Return the (x, y) coordinate for the center point of the cell that contains the specified text.  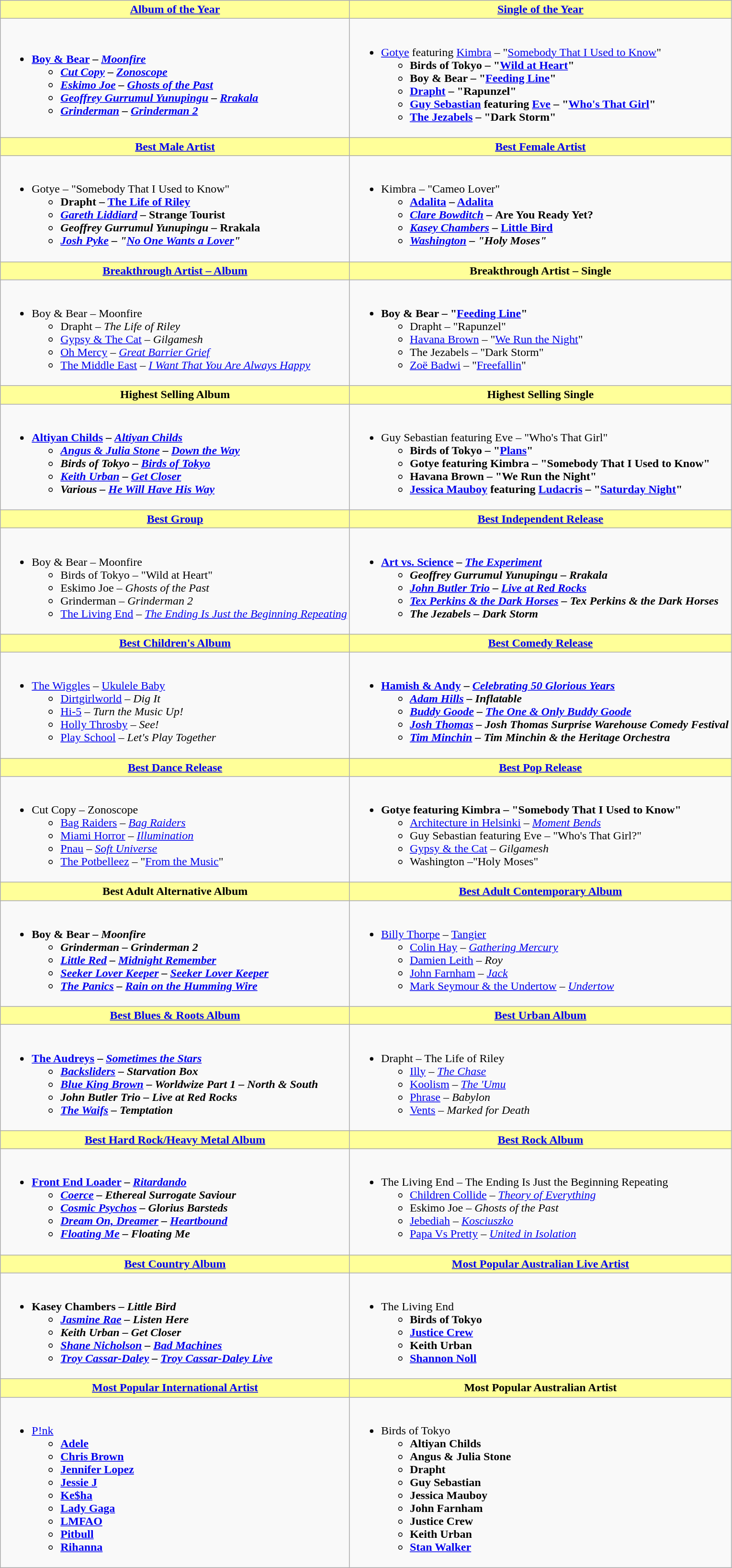
The Living EndBirds of TokyoJustice CrewKeith UrbanShannon Noll (540, 1326)
Best Rock Album (540, 1140)
Best Country Album (175, 1264)
The Wiggles – Ukulele BabyDirtgirlworld – Dig ItHi-5 – Turn the Music Up!Holly Throsby – See!Play School – Let's Play Together (175, 705)
Highest Selling Album (175, 395)
Best Comedy Release (540, 643)
Billy Thorpe – TangierColin Hay – Gathering MercuryDamien Leith – RoyJohn Farnham – JackMark Seymour & the Undertow – Undertow (540, 953)
Boy & Bear – "Feeding Line"Drapht – "Rapunzel"Havana Brown – "We Run the Night"The Jezabels – "Dark Storm"Zoë Badwi – "Freefallin" (540, 332)
Most Popular Australian Artist (540, 1388)
Best Independent Release (540, 519)
Most Popular Australian Live Artist (540, 1264)
P!nkAdeleChris BrownJennifer LopezJessie JKe$haLady GagaLMFAOPitbullRihanna (175, 1482)
Single of the Year (540, 10)
Album of the Year (175, 10)
Kimbra – "Cameo Lover"Adalita – AdalitaClare Bowditch – Are You Ready Yet?Kasey Chambers – Little BirdWashington – "Holy Moses" (540, 209)
Best Adult Contemporary Album (540, 892)
Best Urban Album (540, 1016)
Boy & Bear – MoonfireCut Copy – ZonoscopeEskimo Joe – Ghosts of the PastGeoffrey Gurrumul Yunupingu – RrakalaGrinderman – Grinderman 2 (175, 78)
Cut Copy – ZonoscopeBag Raiders – Bag RaidersMiami Horror – IlluminationPnau – Soft UniverseThe Potbelleez – "From the Music" (175, 830)
Best Dance Release (175, 767)
Kasey Chambers – Little BirdJasmine Rae – Listen HereKeith Urban – Get CloserShane Nicholson – Bad MachinesTroy Cassar-Daley – Troy Cassar-Daley Live (175, 1326)
Highest Selling Single (540, 395)
Best Female Artist (540, 147)
Drapht – The Life of RileyIlly – The ChaseKoolism – The 'UmuPhrase – BabylonVents – Marked for Death (540, 1078)
Best Male Artist (175, 147)
Breakthrough Artist – Album (175, 271)
Best Adult Alternative Album (175, 892)
Best Group (175, 519)
Best Hard Rock/Heavy Metal Album (175, 1140)
Best Pop Release (540, 767)
Best Blues & Roots Album (175, 1016)
Birds of TokyoAltiyan ChildsAngus & Julia StoneDraphtGuy SebastianJessica MauboyJohn FarnhamJustice CrewKeith UrbanStan Walker (540, 1482)
Most Popular International Artist (175, 1388)
Breakthrough Artist – Single (540, 271)
Best Children's Album (175, 643)
